Provide the (x, y) coordinate of the cell's center where the given text is located.  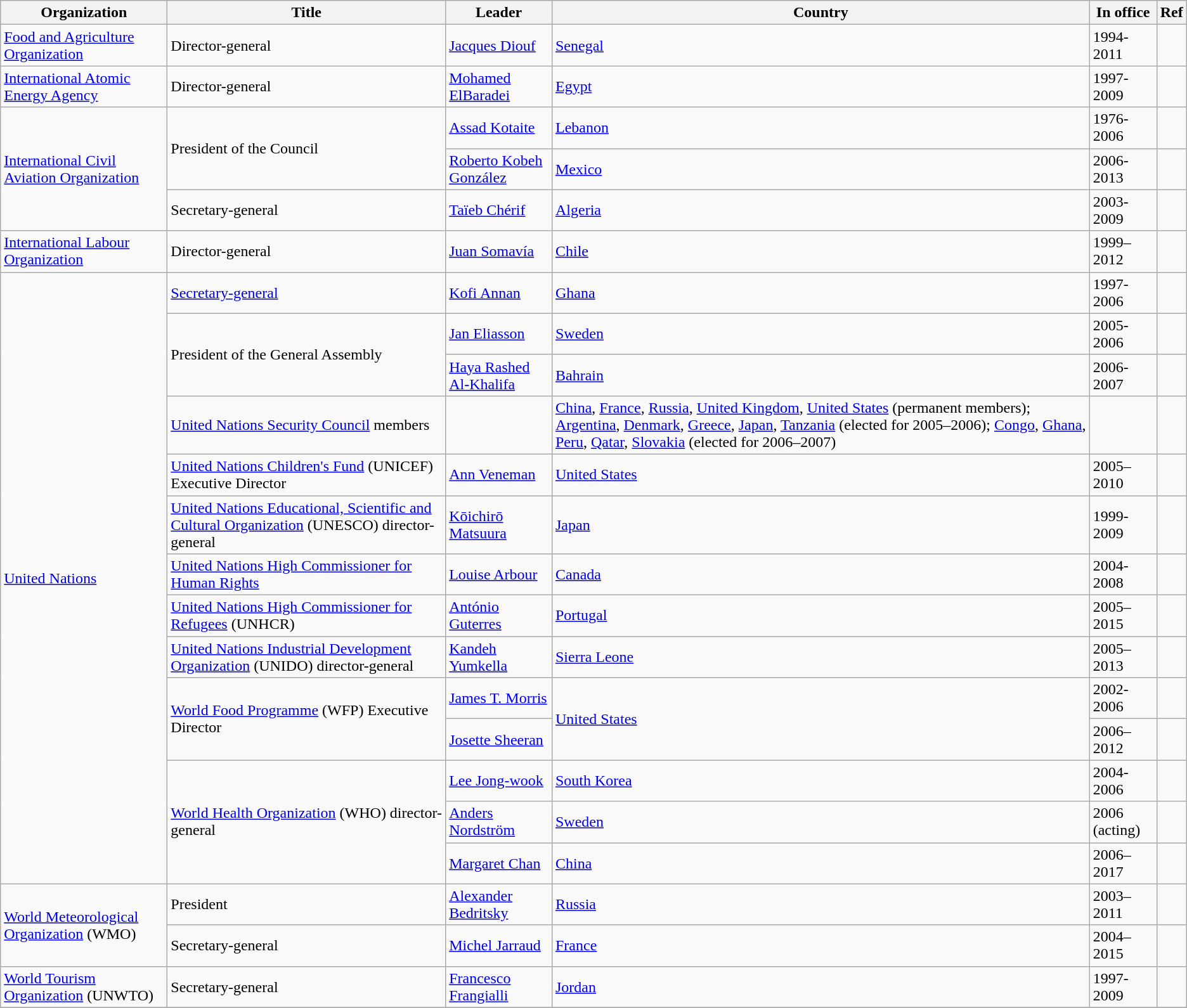
Roberto Kobeh González (499, 169)
2004-2008 (1123, 574)
2005–2013 (1123, 657)
Russia (821, 904)
Mexico (821, 169)
Chile (821, 251)
Juan Somavía (499, 251)
United Nations Industrial Development Organization (UNIDO) director-general (307, 657)
United Nations Children's Fund (UNICEF) Executive Director (307, 474)
Food and Agriculture Organization (84, 46)
2002-2006 (1123, 699)
2005–2010 (1123, 474)
Canada (821, 574)
Jordan (821, 986)
James T. Morris (499, 699)
Lee Jong-wook (499, 781)
Lebanon (821, 128)
United Nations High Commissioner for Human Rights (307, 574)
Ghana (821, 293)
International Atomic Energy Agency (84, 86)
Michel Jarraud (499, 946)
2006–2017 (1123, 863)
Francesco Frangialli (499, 986)
2006–2012 (1123, 739)
President of the General Assembly (307, 354)
World Meteorological Organization (WMO) (84, 925)
2006-2013 (1123, 169)
2006 (acting) (1123, 822)
United Nations Security Council members (307, 425)
2005-2006 (1123, 333)
In office (1123, 13)
Algeria (821, 210)
Anders Nordström (499, 822)
1997-2006 (1123, 293)
Alexander Bedritsky (499, 904)
Josette Sheeran (499, 739)
United Nations High Commissioner for Refugees (UNHCR) (307, 616)
Senegal (821, 46)
1999–2012 (1123, 251)
China (821, 863)
Margaret Chan (499, 863)
United Nations Educational, Scientific and Cultural Organization (UNESCO) director-general (307, 525)
President (307, 904)
Jan Eliasson (499, 333)
World Tourism Organization (UNWTO) (84, 986)
Assad Kotaite (499, 128)
Organization (84, 13)
Jacques Diouf (499, 46)
Bahrain (821, 375)
South Korea (821, 781)
2004-2006 (1123, 781)
Ann Veneman (499, 474)
Ref (1172, 13)
1999-2009 (1123, 525)
2003–2011 (1123, 904)
World Food Programme (WFP) Executive Director (307, 719)
International Civil Aviation Organization (84, 169)
2005–2015 (1123, 616)
1976-2006 (1123, 128)
World Health Organization (WHO) director-general (307, 822)
Louise Arbour (499, 574)
Kōichirō Matsuura (499, 525)
United Nations (84, 578)
Haya Rashed Al-Khalifa (499, 375)
Country (821, 13)
Mohamed ElBaradei (499, 86)
2006-2007 (1123, 375)
Kofi Annan (499, 293)
Kandeh Yumkella (499, 657)
1994-2011 (1123, 46)
2003-2009 (1123, 210)
Portugal (821, 616)
Japan (821, 525)
2004–2015 (1123, 946)
Taïeb Chérif (499, 210)
President of the Council (307, 148)
António Guterres (499, 616)
France (821, 946)
Leader (499, 13)
International Labour Organization (84, 251)
Egypt (821, 86)
Title (307, 13)
Sierra Leone (821, 657)
